Locate the cell with the specified text and output its (X, Y) center coordinate. 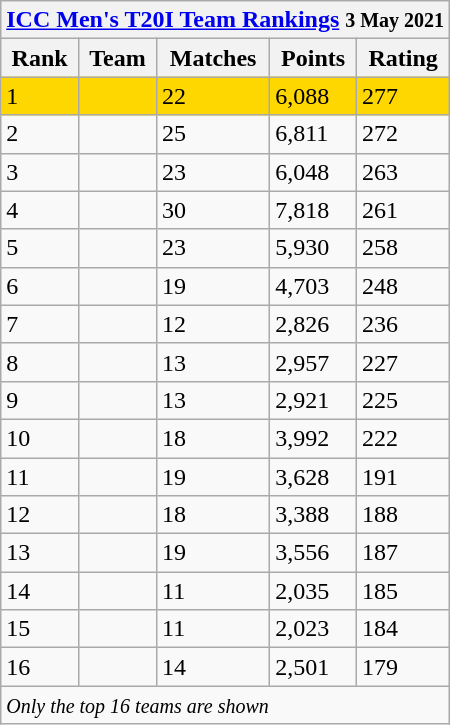
3,388 (314, 515)
263 (404, 172)
Rank (40, 58)
6,811 (314, 134)
2,921 (314, 400)
7 (40, 324)
185 (404, 591)
188 (404, 515)
184 (404, 629)
3 (40, 172)
2,826 (314, 324)
236 (404, 324)
2,023 (314, 629)
225 (404, 400)
187 (404, 553)
Only the top 16 teams are shown (226, 705)
258 (404, 248)
2,501 (314, 667)
6,048 (314, 172)
4 (40, 210)
9 (40, 400)
248 (404, 286)
3,628 (314, 477)
5 (40, 248)
2,957 (314, 362)
191 (404, 477)
10 (40, 438)
277 (404, 96)
261 (404, 210)
179 (404, 667)
272 (404, 134)
227 (404, 362)
Matches (214, 58)
3,556 (314, 553)
6,088 (314, 96)
25 (214, 134)
Team (117, 58)
2,035 (314, 591)
15 (40, 629)
1 (40, 96)
222 (404, 438)
22 (214, 96)
8 (40, 362)
6 (40, 286)
ICC Men's T20I Team Rankings 3 May 2021 (226, 20)
30 (214, 210)
2 (40, 134)
5,930 (314, 248)
3,992 (314, 438)
16 (40, 667)
7,818 (314, 210)
Rating (404, 58)
4,703 (314, 286)
Points (314, 58)
